Pinpoint the cell where the given text exists, returning its (x, y) midpoint coordinate. 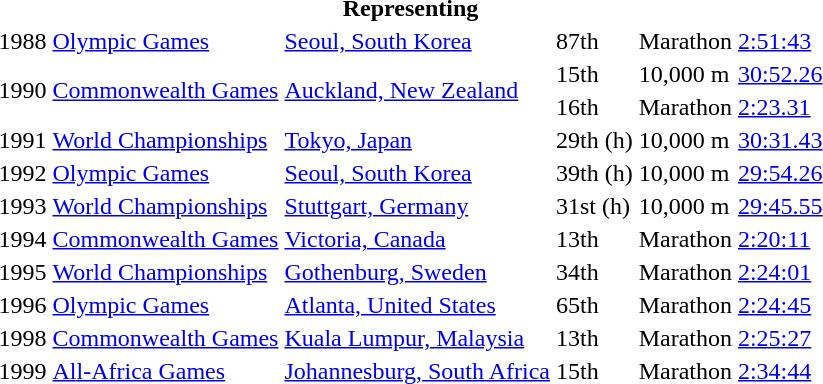
Auckland, New Zealand (418, 90)
Victoria, Canada (418, 239)
Tokyo, Japan (418, 140)
31st (h) (594, 206)
65th (594, 305)
Stuttgart, Germany (418, 206)
87th (594, 41)
Atlanta, United States (418, 305)
16th (594, 107)
39th (h) (594, 173)
29th (h) (594, 140)
Kuala Lumpur, Malaysia (418, 338)
15th (594, 74)
34th (594, 272)
Gothenburg, Sweden (418, 272)
